Determine the [x, y] coordinate at the center of the cell enclosing the given text.  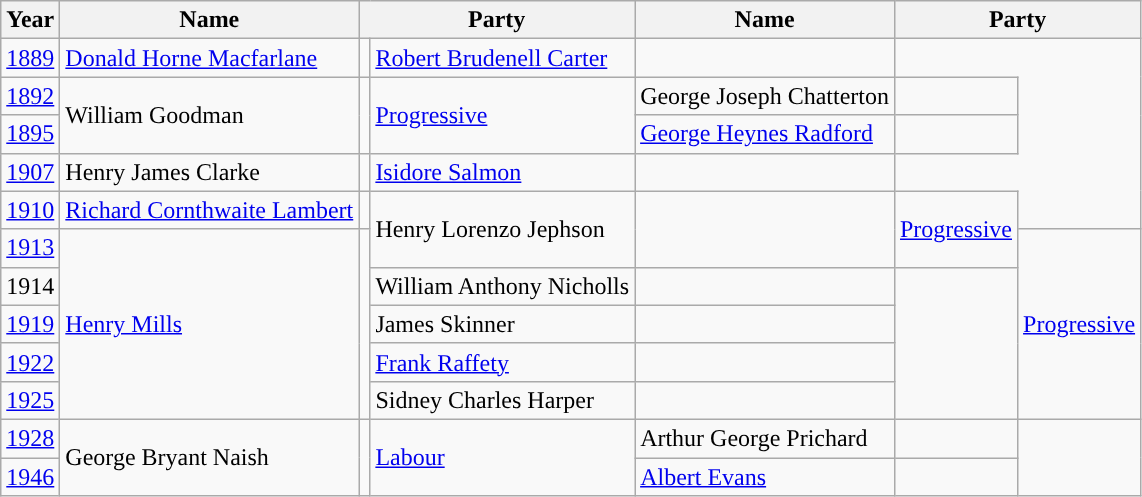
Richard Cornthwaite Lambert [210, 210]
William Anthony Nicholls [502, 286]
1928 [30, 438]
1925 [30, 400]
Henry Mills [210, 324]
1889 [30, 58]
George Bryant Naish [210, 457]
Henry James Clarke [210, 172]
Year [30, 20]
James Skinner [502, 324]
1914 [30, 286]
Donald Horne Macfarlane [210, 58]
Robert Brudenell Carter [502, 58]
Arthur George Prichard [765, 438]
George Heynes Radford [765, 134]
William Goodman [210, 115]
1946 [30, 477]
1910 [30, 210]
1895 [30, 134]
George Joseph Chatterton [765, 96]
Sidney Charles Harper [502, 400]
Albert Evans [765, 477]
Isidore Salmon [502, 172]
Frank Raffety [502, 362]
Labour [502, 457]
1913 [30, 248]
1892 [30, 96]
Henry Lorenzo Jephson [502, 229]
1922 [30, 362]
1907 [30, 172]
1919 [30, 324]
